Capture the cell that displays the provided text and extract its [x, y] central coordinate. 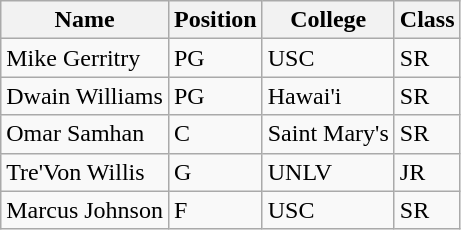
JR [427, 172]
C [215, 134]
Mike Gerritry [85, 58]
Saint Mary's [328, 134]
F [215, 210]
Name [85, 20]
Omar Samhan [85, 134]
Class [427, 20]
UNLV [328, 172]
Tre'Von Willis [85, 172]
G [215, 172]
College [328, 20]
Hawai'i [328, 96]
Position [215, 20]
Marcus Johnson [85, 210]
Dwain Williams [85, 96]
